Output the (X, Y) coordinate of the center of the cell containing the given text.  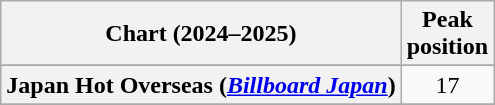
Japan Hot Overseas (Billboard Japan) (201, 85)
Chart (2024–2025) (201, 34)
Peakposition (447, 34)
17 (447, 85)
